Scan for the cell matching the given text and deliver its [X, Y] coordinate at center. 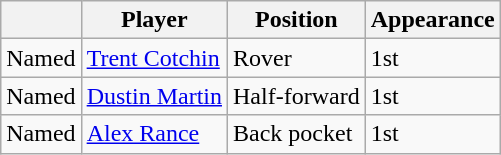
Dustin Martin [154, 96]
Position [297, 20]
Appearance [432, 20]
Trent Cotchin [154, 58]
Half-forward [297, 96]
Alex Rance [154, 134]
Back pocket [297, 134]
Player [154, 20]
Rover [297, 58]
